Output the (x, y) coordinate of the center of the cell containing the given text.  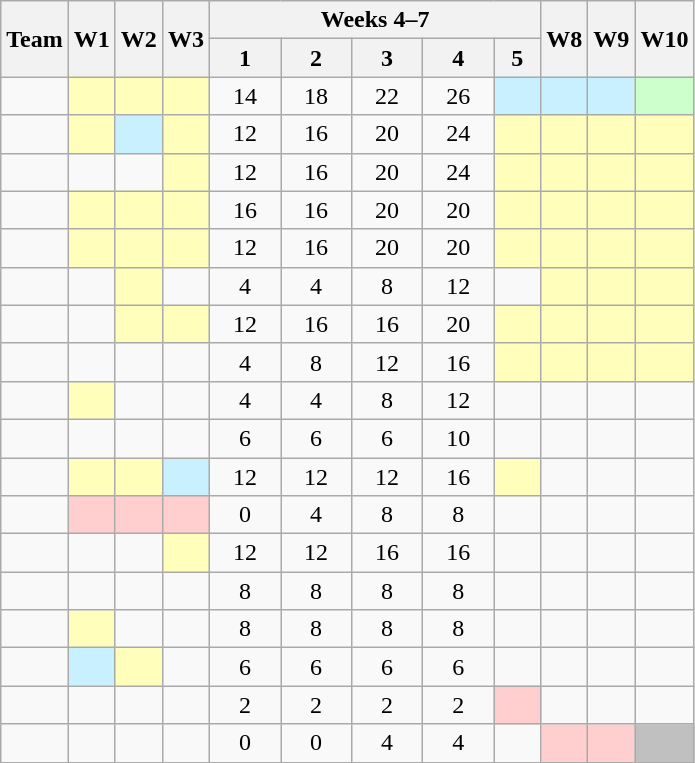
10 (458, 438)
26 (458, 96)
1 (244, 58)
Weeks 4–7 (374, 20)
22 (388, 96)
W9 (612, 39)
14 (244, 96)
W10 (664, 39)
W3 (186, 39)
5 (518, 58)
Team (35, 39)
W2 (138, 39)
W8 (564, 39)
W1 (92, 39)
18 (316, 96)
3 (388, 58)
